Detect which cell encompasses the target text, then output its [X, Y] center coordinate. 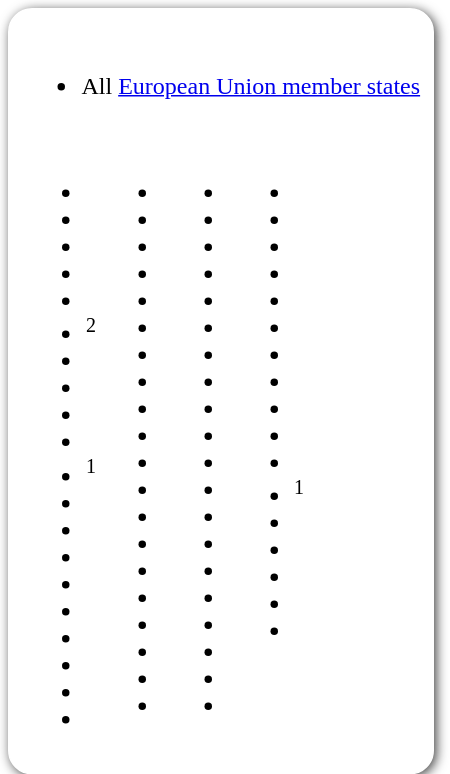
1 [270, 442]
21 [60, 442]
All European Union member states 21 1 [221, 391]
